Locate the cell with the specified text and output its [X, Y] center coordinate. 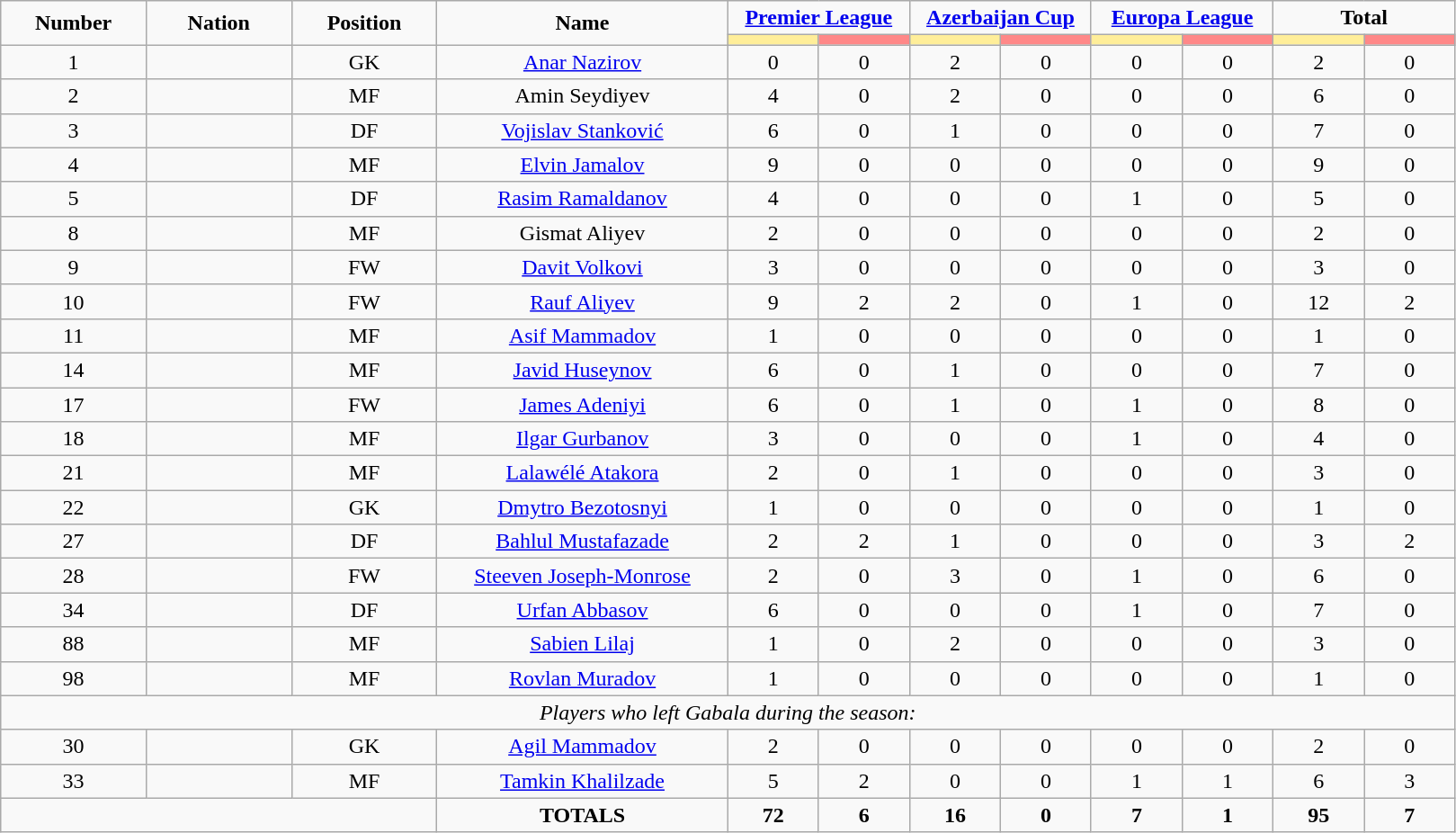
TOTALS [583, 815]
18 [74, 439]
Name [583, 23]
Asif Mammadov [583, 336]
Anar Nazirov [583, 62]
Premier League [818, 18]
Agil Mammadov [583, 747]
98 [74, 678]
Nation [219, 23]
Amin Seydiyev [583, 96]
Elvin Jamalov [583, 165]
Position [364, 23]
28 [74, 576]
27 [74, 542]
22 [74, 507]
Total [1364, 18]
Rauf Aliyev [583, 301]
11 [74, 336]
34 [74, 610]
Ilgar Gurbanov [583, 439]
Javid Huseynov [583, 370]
72 [773, 815]
33 [74, 781]
88 [74, 644]
Rasim Ramaldanov [583, 199]
17 [74, 404]
30 [74, 747]
95 [1318, 815]
James Adeniyi [583, 404]
Lalawélé Atakora [583, 473]
Players who left Gabala during the season: [728, 712]
Urfan Abbasov [583, 610]
10 [74, 301]
Europa League [1182, 18]
16 [955, 815]
Sabien Lilaj [583, 644]
Tamkin Khalilzade [583, 781]
Rovlan Muradov [583, 678]
Steeven Joseph-Monrose [583, 576]
Dmytro Bezotosnyi [583, 507]
21 [74, 473]
14 [74, 370]
Number [74, 23]
Azerbaijan Cup [1000, 18]
Vojislav Stanković [583, 130]
Davit Volkovi [583, 267]
Bahlul Mustafazade [583, 542]
Gismat Aliyev [583, 233]
12 [1318, 301]
